From the cell containing the given text, extract its center point as [X, Y] coordinate. 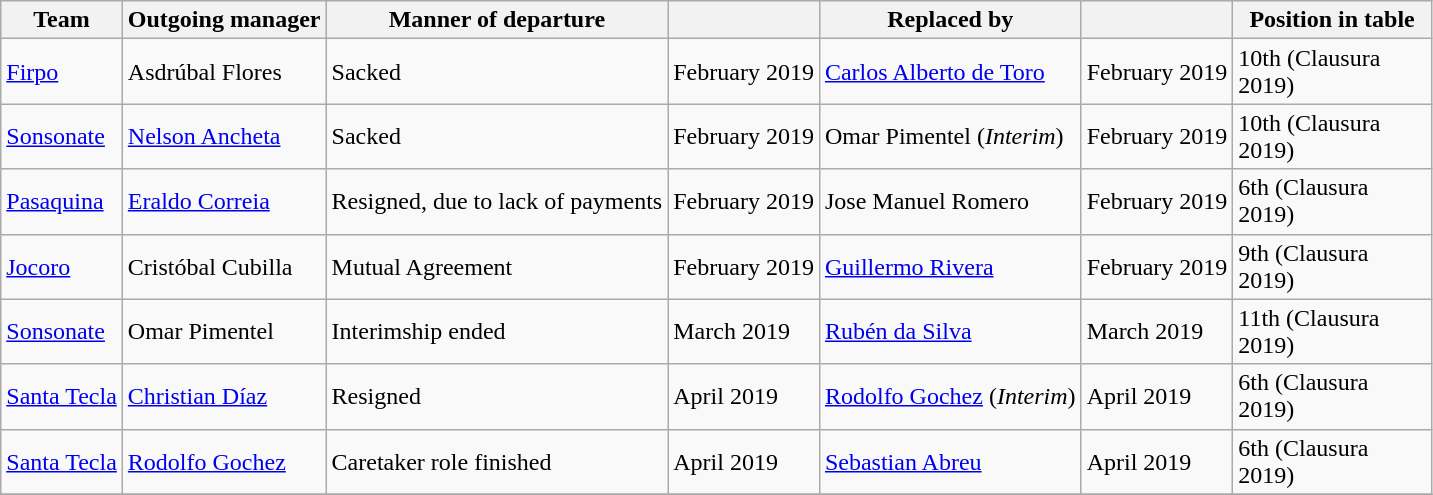
Team [62, 20]
Jose Manuel Romero [950, 202]
Omar Pimentel [224, 332]
Guillermo Rivera [950, 266]
Caretaker role finished [497, 462]
Carlos Alberto de Toro [950, 72]
Position in table [1332, 20]
Resigned [497, 396]
Rodolfo Gochez [224, 462]
Rubén da Silva [950, 332]
Pasaquina [62, 202]
Rodolfo Gochez (Interim) [950, 396]
Firpo [62, 72]
Omar Pimentel (Interim) [950, 136]
Resigned, due to lack of payments [497, 202]
Mutual Agreement [497, 266]
Eraldo Correia [224, 202]
Manner of departure [497, 20]
Christian Díaz [224, 396]
Interimship ended [497, 332]
Replaced by [950, 20]
Jocoro [62, 266]
9th (Clausura 2019) [1332, 266]
Cristóbal Cubilla [224, 266]
11th (Clausura 2019) [1332, 332]
Nelson Ancheta [224, 136]
Sebastian Abreu [950, 462]
Outgoing manager [224, 20]
Asdrúbal Flores [224, 72]
